Search for the cell housing the specified text and yield its [x, y] center coordinate. 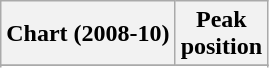
Peakposition [221, 34]
Chart (2008-10) [88, 34]
